Output the (x, y) coordinate of the center of the cell containing the given text.  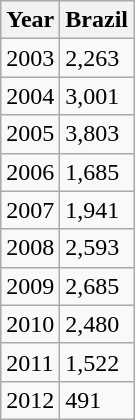
2004 (30, 96)
1,685 (97, 172)
2,480 (97, 324)
Year (30, 20)
1,522 (97, 362)
2005 (30, 134)
2006 (30, 172)
2011 (30, 362)
2,263 (97, 58)
2003 (30, 58)
2008 (30, 248)
2012 (30, 400)
2,593 (97, 248)
2007 (30, 210)
3,803 (97, 134)
2010 (30, 324)
2,685 (97, 286)
Brazil (97, 20)
491 (97, 400)
1,941 (97, 210)
3,001 (97, 96)
2009 (30, 286)
